Detect which cell encompasses the target text, then output its [x, y] center coordinate. 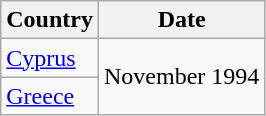
Greece [50, 96]
Cyprus [50, 58]
Date [181, 20]
Country [50, 20]
November 1994 [181, 77]
